Return (X, Y) of the center of cell containing provided text 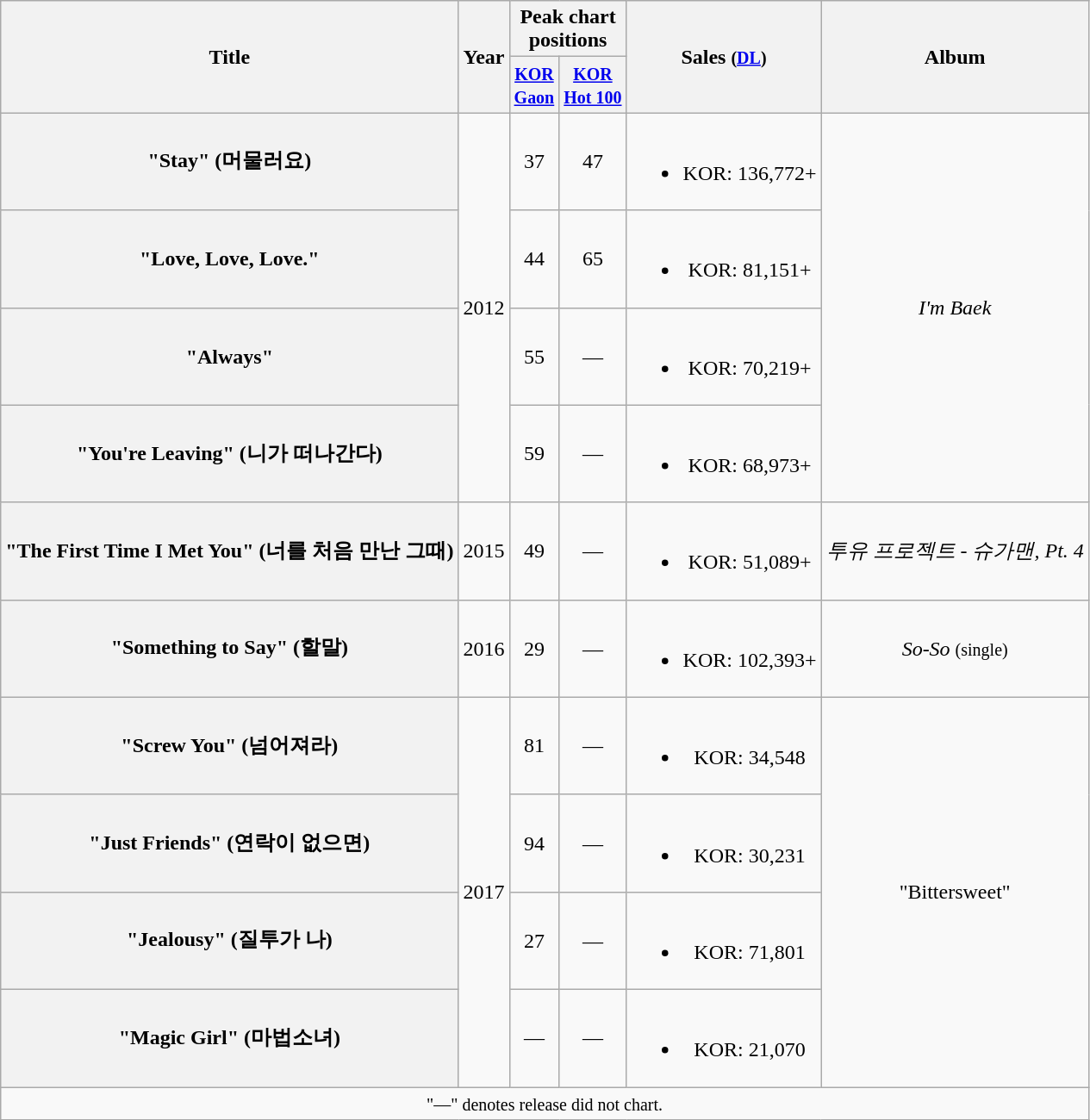
Album (955, 57)
"—" denotes release did not chart. (545, 1104)
KOR: 34,548 (724, 746)
Peak chart positions (568, 29)
So-So (single) (955, 648)
Year (484, 57)
Title (229, 57)
KOR: 81,151+ (724, 258)
2012 (484, 308)
59 (534, 453)
KOR: 102,393+ (724, 648)
55 (534, 357)
94 (534, 843)
KOR: 70,219+ (724, 357)
"Love, Love, Love." (229, 258)
Sales (DL) (724, 57)
KOR: 21,070 (724, 1037)
투유 프로젝트 - 슈가맨, Pt. 4 (955, 551)
27 (534, 941)
KOR: 71,801 (724, 941)
81 (534, 746)
"You're Leaving" (니가 떠나간다) (229, 453)
"Something to Say" (할말) (229, 648)
"Magic Girl" (마법소녀) (229, 1037)
"The First Time I Met You" (너를 처음 만난 그때) (229, 551)
65 (593, 258)
KOR: 136,772+ (724, 162)
"Jealousy" (질투가 나) (229, 941)
"Stay" (머물러요) (229, 162)
37 (534, 162)
"Always" (229, 357)
47 (593, 162)
"Screw You" (넘어져라) (229, 746)
I'm Baek (955, 308)
"Bittersweet" (955, 892)
KORGaon (534, 84)
KOR: 51,089+ (724, 551)
29 (534, 648)
"Just Friends" (연락이 없으면) (229, 843)
2017 (484, 892)
KOR: 30,231 (724, 843)
44 (534, 258)
2016 (484, 648)
49 (534, 551)
KORHot 100 (593, 84)
KOR: 68,973+ (724, 453)
2015 (484, 551)
